Scan for the cell matching the given text and deliver its [x, y] coordinate at center. 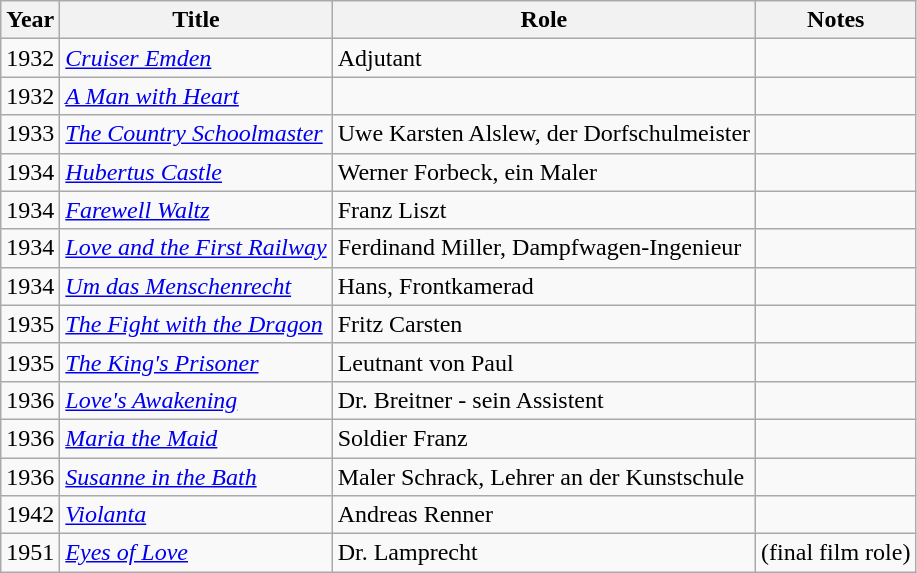
Maler Schrack, Lehrer an der Kunstschule [544, 477]
The King's Prisoner [196, 362]
Eyes of Love [196, 553]
Notes [836, 20]
Hubertus Castle [196, 172]
Cruiser Emden [196, 58]
1942 [30, 515]
Susanne in the Bath [196, 477]
Soldier Franz [544, 438]
The Fight with the Dragon [196, 324]
Leutnant von Paul [544, 362]
Franz Liszt [544, 210]
Um das Menschenrecht [196, 286]
Love's Awakening [196, 400]
Ferdinand Miller, Dampfwagen-Ingenieur [544, 248]
(final film role) [836, 553]
Farewell Waltz [196, 210]
Title [196, 20]
The Country Schoolmaster [196, 134]
Role [544, 20]
A Man with Heart [196, 96]
1951 [30, 553]
Hans, Frontkamerad [544, 286]
1933 [30, 134]
Violanta [196, 515]
Adjutant [544, 58]
Love and the First Railway [196, 248]
Uwe Karsten Alslew, der Dorfschulmeister [544, 134]
Year [30, 20]
Werner Forbeck, ein Maler [544, 172]
Dr. Breitner - sein Assistent [544, 400]
Maria the Maid [196, 438]
Fritz Carsten [544, 324]
Dr. Lamprecht [544, 553]
Andreas Renner [544, 515]
